For the text-containing cell, return its midpoint in (x, y) coordinate format. 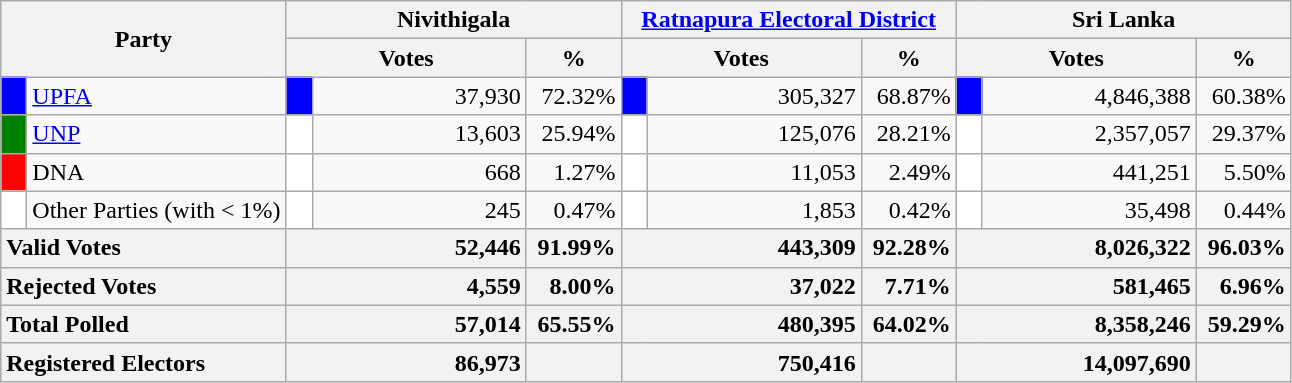
92.28% (908, 248)
8,358,246 (1076, 324)
0.42% (908, 210)
8.00% (574, 286)
35,498 (1089, 210)
305,327 (754, 96)
443,309 (741, 248)
245 (419, 210)
65.55% (574, 324)
4,846,388 (1089, 96)
Other Parties (with < 1%) (156, 210)
8,026,322 (1076, 248)
96.03% (1244, 248)
37,930 (419, 96)
Total Polled (144, 324)
86,973 (406, 362)
37,022 (741, 286)
14,097,690 (1076, 362)
668 (419, 172)
64.02% (908, 324)
UNP (156, 134)
57,014 (406, 324)
72.32% (574, 96)
4,559 (406, 286)
1,853 (754, 210)
Registered Electors (144, 362)
Valid Votes (144, 248)
Nivithigala (454, 20)
Party (144, 39)
7.71% (908, 286)
480,395 (741, 324)
125,076 (754, 134)
0.47% (574, 210)
Rejected Votes (144, 286)
581,465 (1076, 286)
DNA (156, 172)
750,416 (741, 362)
441,251 (1089, 172)
Ratnapura Electoral District (788, 20)
28.21% (908, 134)
0.44% (1244, 210)
2.49% (908, 172)
2,357,057 (1089, 134)
1.27% (574, 172)
13,603 (419, 134)
11,053 (754, 172)
59.29% (1244, 324)
91.99% (574, 248)
UPFA (156, 96)
5.50% (1244, 172)
6.96% (1244, 286)
25.94% (574, 134)
52,446 (406, 248)
68.87% (908, 96)
29.37% (1244, 134)
Sri Lanka (1124, 20)
60.38% (1244, 96)
